Extract the (X, Y) coordinate from the center of the cell holding the provided text.  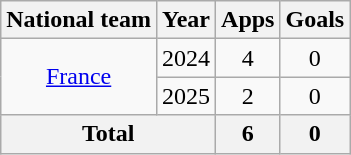
2 (248, 96)
France (79, 77)
4 (248, 58)
Year (186, 20)
Total (108, 134)
Goals (315, 20)
6 (248, 134)
Apps (248, 20)
2024 (186, 58)
National team (79, 20)
2025 (186, 96)
